Return [x, y] of the center of cell containing provided text 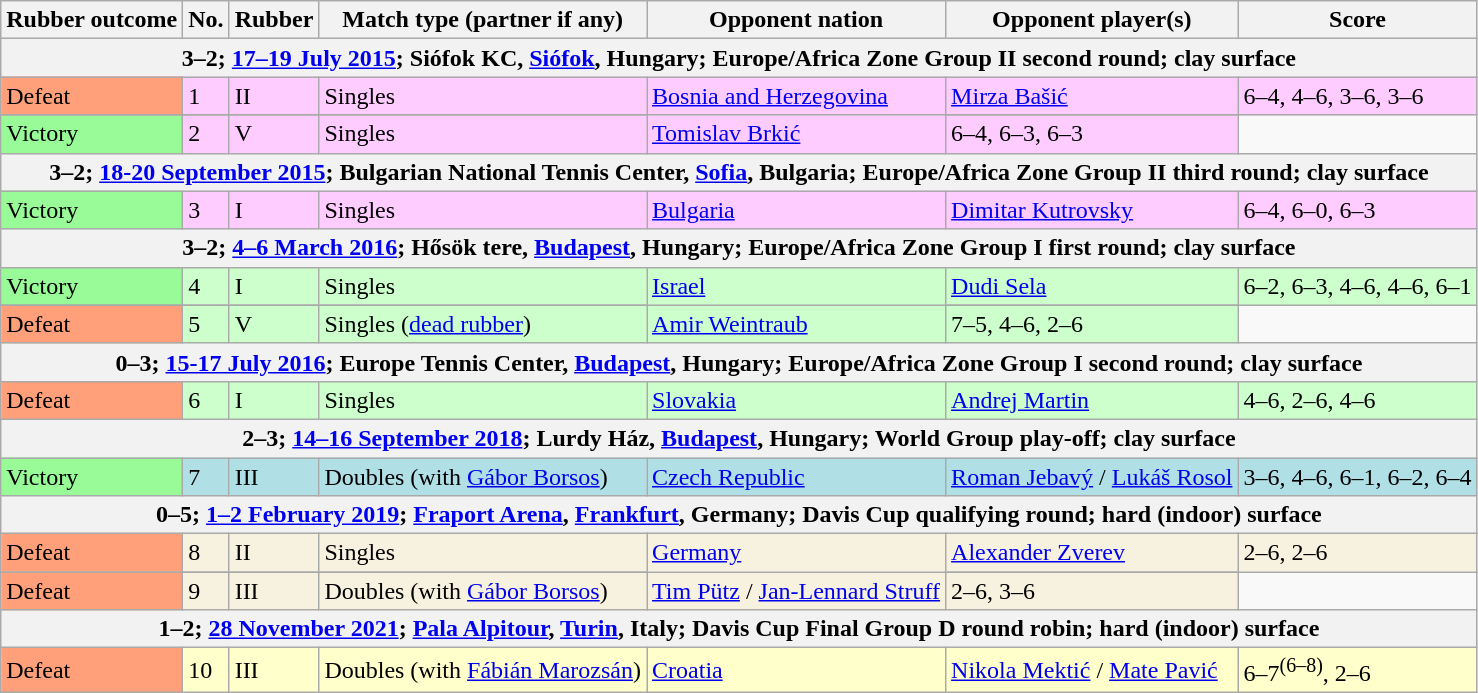
6–4, 6–0, 6–3 [1358, 210]
3 [206, 210]
0–3; 15-17 July 2016; Europe Tennis Center, Budapest, Hungary; Europe/Africa Zone Group I second round; clay surface [739, 362]
Israel [796, 286]
Czech Republic [796, 477]
No. [206, 20]
9 [206, 591]
Dimitar Kutrovsky [1092, 210]
Dudi Sela [1092, 286]
Score [1358, 20]
Roman Jebavý / Lukáš Rosol [1092, 477]
8 [206, 553]
Croatia [796, 670]
Bosnia and Herzegovina [796, 96]
Nikola Mektić / Mate Pavić [1092, 670]
6 [206, 400]
2–6, 2–6 [1358, 553]
2 [206, 134]
Opponent player(s) [1092, 20]
5 [206, 324]
1–2; 28 November 2021; Pala Alpitour, Turin, Italy; Davis Cup Final Group D round robin; hard (indoor) surface [739, 629]
2–3; 14–16 September 2018; Lurdy Ház, Budapest, Hungary; World Group play-off; clay surface [739, 438]
6–2, 6–3, 4–6, 4–6, 6–1 [1358, 286]
Match type (partner if any) [483, 20]
Bulgaria [796, 210]
3–2; 4–6 March 2016; Hősök tere, Budapest, Hungary; Europe/Africa Zone Group I first round; clay surface [739, 248]
3–2; 18-20 September 2015; Bulgarian National Tennis Center, Sofia, Bulgaria; Europe/Africa Zone Group II third round; clay surface [739, 172]
Germany [796, 553]
Rubber outcome [92, 20]
1 [206, 96]
6–4, 4–6, 3–6, 3–6 [1358, 96]
Doubles (with Fábián Marozsán) [483, 670]
4 [206, 286]
Alexander Zverev [1092, 553]
Amir Weintraub [796, 324]
2–6, 3–6 [1092, 591]
Tomislav Brkić [796, 134]
Singles (dead rubber) [483, 324]
4–6, 2–6, 4–6 [1358, 400]
7 [206, 477]
3–2; 17–19 July 2015; Siófok KC, Siófok, Hungary; Europe/Africa Zone Group II second round; clay surface [739, 58]
Tim Pütz / Jan-Lennard Struff [796, 591]
6–4, 6–3, 6–3 [1092, 134]
Andrej Martin [1092, 400]
Opponent nation [796, 20]
6–7(6–8), 2–6 [1358, 670]
Slovakia [796, 400]
Rubber [274, 20]
3–6, 4–6, 6–1, 6–2, 6–4 [1358, 477]
7–5, 4–6, 2–6 [1092, 324]
0–5; 1–2 February 2019; Fraport Arena, Frankfurt, Germany; Davis Cup qualifying round; hard (indoor) surface [739, 515]
Mirza Bašić [1092, 96]
10 [206, 670]
